Scan for the cell matching the given text and deliver its (X, Y) coordinate at center. 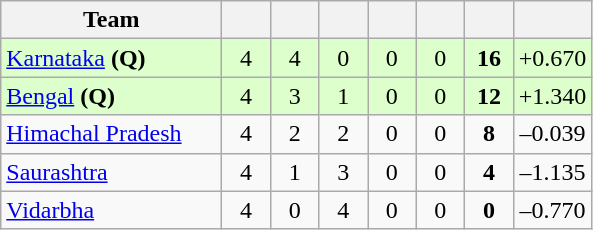
8 (490, 134)
Himachal Pradesh (112, 134)
Bengal (Q) (112, 96)
12 (490, 96)
16 (490, 58)
Karnataka (Q) (112, 58)
Team (112, 20)
+1.340 (552, 96)
–1.135 (552, 172)
+0.670 (552, 58)
Saurashtra (112, 172)
–0.770 (552, 210)
–0.039 (552, 134)
Vidarbha (112, 210)
